Output the (X, Y) coordinate of the center of the cell containing the given text.  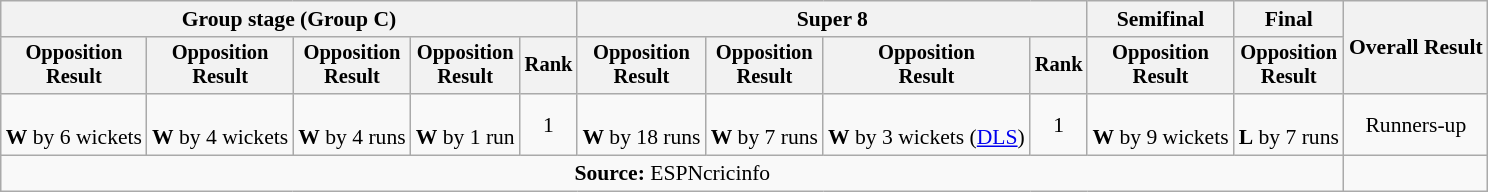
W by 7 runs (764, 124)
Semifinal (1160, 19)
Runners-up (1416, 124)
W by 1 run (466, 124)
Overall Result (1416, 48)
Final (1289, 19)
W by 6 wickets (74, 124)
W by 9 wickets (1160, 124)
Super 8 (832, 19)
Group stage (Group C) (290, 19)
L by 7 runs (1289, 124)
Source: ESPNcricinfo (672, 174)
W by 3 wickets (DLS) (926, 124)
W by 4 runs (352, 124)
W by 18 runs (641, 124)
W by 4 wickets (220, 124)
